Identify which cell holds the provided text, then report its [X, Y] central coordinate. 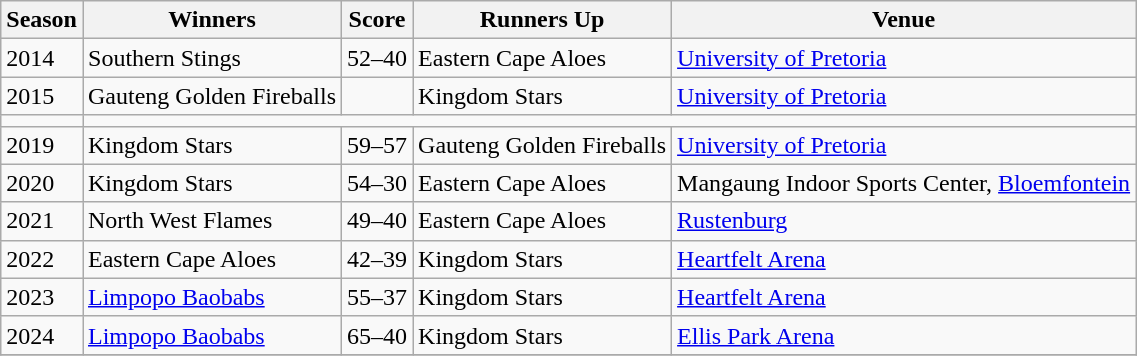
2015 [42, 96]
54–30 [378, 183]
Venue [904, 20]
Season [42, 20]
2019 [42, 145]
Ellis Park Arena [904, 335]
Runners Up [542, 20]
2022 [42, 259]
55–37 [378, 297]
52–40 [378, 58]
2021 [42, 221]
65–40 [378, 335]
Winners [212, 20]
2020 [42, 183]
42–39 [378, 259]
2014 [42, 58]
Score [378, 20]
59–57 [378, 145]
Southern Stings [212, 58]
Rustenburg [904, 221]
2023 [42, 297]
Mangaung Indoor Sports Center, Bloemfontein [904, 183]
49–40 [378, 221]
2024 [42, 335]
North West Flames [212, 221]
